Provide the [X, Y] coordinate of the cell's center where the given text is located.  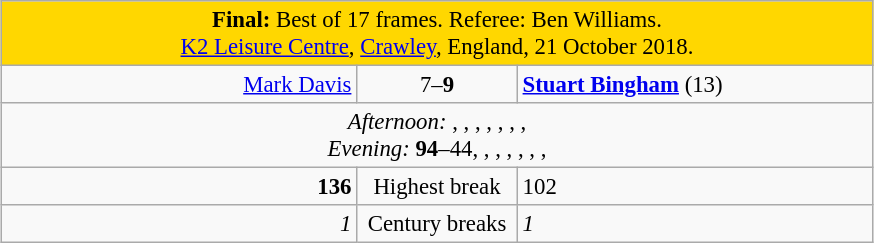
Final: Best of 17 frames. Referee: Ben Williams. K2 Leisure Centre, Crawley, England, 21 October 2018. [437, 34]
Stuart Bingham (13) [695, 85]
136 [179, 187]
Mark Davis [179, 85]
Highest break [438, 187]
102 [695, 187]
7–9 [438, 85]
Century breaks [438, 224]
Afternoon: , , , , , , , Evening: 94–44, , , , , , , [437, 136]
